Extract the [X, Y] coordinate from the center of the cell holding the provided text.  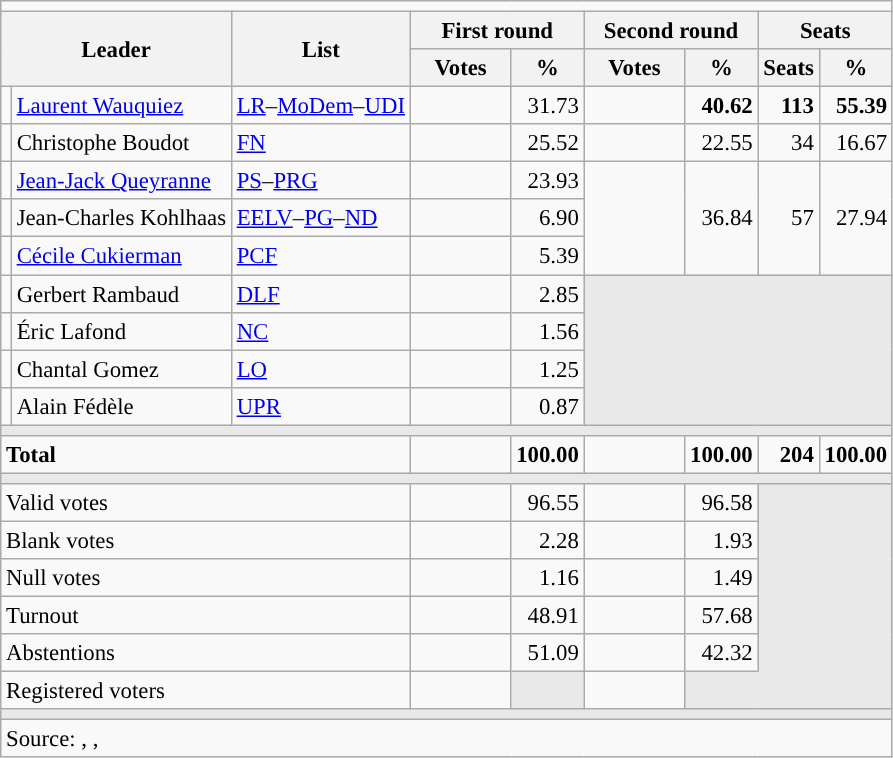
Laurent Wauquiez [121, 106]
Christophe Boudot [121, 143]
PCF [320, 256]
1.49 [722, 578]
36.84 [722, 218]
Jean-Jack Queyranne [121, 181]
Abstentions [206, 653]
Blank votes [206, 540]
Chantal Gomez [121, 369]
25.52 [548, 143]
LO [320, 369]
EELV–PG–ND [320, 219]
1.56 [548, 331]
55.39 [856, 106]
57.68 [722, 616]
UPR [320, 406]
1.16 [548, 578]
16.67 [856, 143]
List [320, 50]
Éric Lafond [121, 331]
51.09 [548, 653]
48.91 [548, 616]
22.55 [722, 143]
Second round [671, 31]
5.39 [548, 256]
40.62 [722, 106]
23.93 [548, 181]
0.87 [548, 406]
Turnout [206, 616]
34 [788, 143]
96.58 [722, 503]
Null votes [206, 578]
Leader [116, 50]
2.28 [548, 540]
Registered voters [206, 691]
113 [788, 106]
1.93 [722, 540]
31.73 [548, 106]
2.85 [548, 294]
LR–MoDem–UDI [320, 106]
6.90 [548, 219]
Total [206, 455]
204 [788, 455]
96.55 [548, 503]
42.32 [722, 653]
57 [788, 218]
First round [497, 31]
Gerbert Rambaud [121, 294]
Valid votes [206, 503]
PS–PRG [320, 181]
Cécile Cukierman [121, 256]
FN [320, 143]
Source: , , [447, 739]
Jean-Charles Kohlhaas [121, 219]
DLF [320, 294]
Alain Fédèle [121, 406]
NC [320, 331]
1.25 [548, 369]
27.94 [856, 218]
